Identify which cell holds the provided text, then report its [x, y] central coordinate. 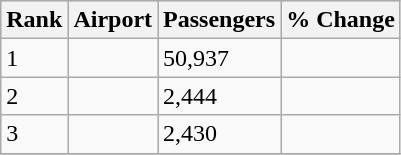
50,937 [220, 58]
3 [34, 134]
Passengers [220, 20]
2,430 [220, 134]
% Change [341, 20]
Rank [34, 20]
2,444 [220, 96]
1 [34, 58]
2 [34, 96]
Airport [113, 20]
